Determine the (X, Y) coordinate at the center of the cell enclosing the given text.  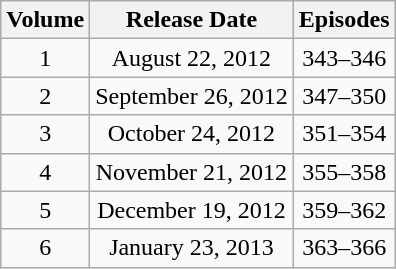
Volume (46, 20)
363–366 (344, 248)
September 26, 2012 (192, 96)
2 (46, 96)
347–350 (344, 96)
Episodes (344, 20)
December 19, 2012 (192, 210)
351–354 (344, 134)
1 (46, 58)
355–358 (344, 172)
3 (46, 134)
August 22, 2012 (192, 58)
Release Date (192, 20)
359–362 (344, 210)
January 23, 2013 (192, 248)
6 (46, 248)
5 (46, 210)
October 24, 2012 (192, 134)
November 21, 2012 (192, 172)
4 (46, 172)
343–346 (344, 58)
